Identify which cell holds the provided text, then report its (x, y) central coordinate. 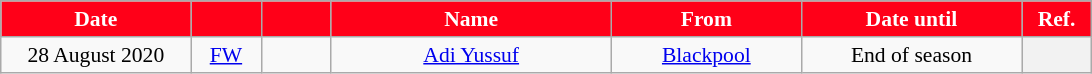
Adi Yussuf (471, 55)
Ref. (1057, 19)
Blackpool (706, 55)
FW (226, 55)
Date until (911, 19)
Date (96, 19)
End of season (911, 55)
From (706, 19)
Name (471, 19)
28 August 2020 (96, 55)
